Locate the cell with the specified text and output its (x, y) center coordinate. 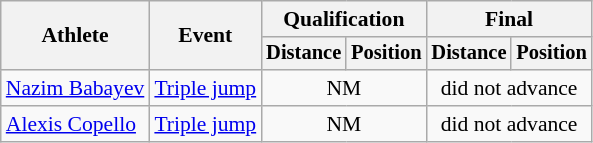
Qualification (344, 19)
Nazim Babayev (76, 88)
Event (205, 36)
Alexis Copello (76, 124)
Athlete (76, 36)
Final (508, 19)
